Capture the cell that displays the provided text and extract its (X, Y) central coordinate. 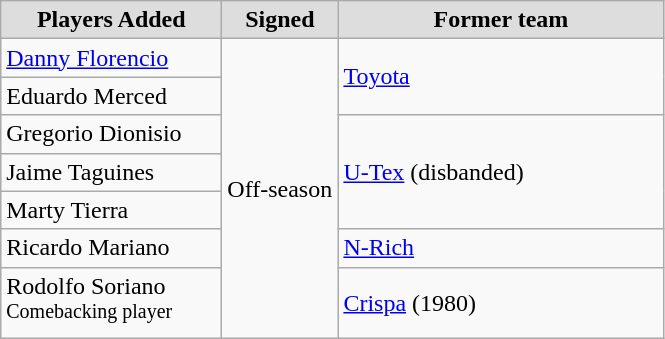
Rodolfo Soriano Comebacking player (112, 303)
Players Added (112, 20)
U-Tex (disbanded) (501, 172)
Eduardo Merced (112, 96)
Toyota (501, 77)
Ricardo Mariano (112, 248)
Danny Florencio (112, 58)
Gregorio Dionisio (112, 134)
Former team (501, 20)
Signed (280, 20)
N-Rich (501, 248)
Marty Tierra (112, 210)
Jaime Taguines (112, 172)
Off-season (280, 189)
Crispa (1980) (501, 303)
